Detect which cell encompasses the target text, then output its [x, y] center coordinate. 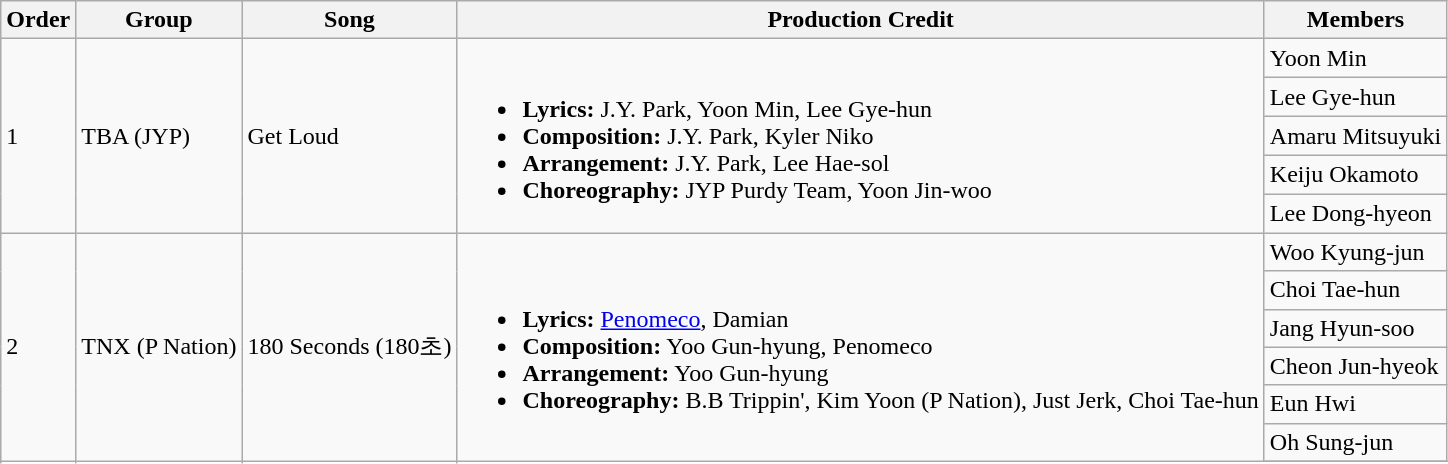
Yoon Min [1355, 58]
Keiju Okamoto [1355, 174]
Order [38, 20]
Lee Dong-hyeon [1355, 214]
TNX (P Nation) [159, 347]
Choi Tae-hun [1355, 290]
Amaru Mitsuyuki [1355, 136]
Woo Kyung-jun [1355, 252]
180 Seconds (180초) [350, 347]
Production Credit [860, 20]
1 [38, 136]
Oh Sung-jun [1355, 442]
Eun Hwi [1355, 404]
Song [350, 20]
Get Loud [350, 136]
Members [1355, 20]
Lee Gye-hun [1355, 98]
Group [159, 20]
TBA (JYP) [159, 136]
Cheon Jun-hyeok [1355, 366]
2 [38, 347]
Jang Hyun-soo [1355, 328]
